Provide the (X, Y) coordinate of the cell's center where the given text is located.  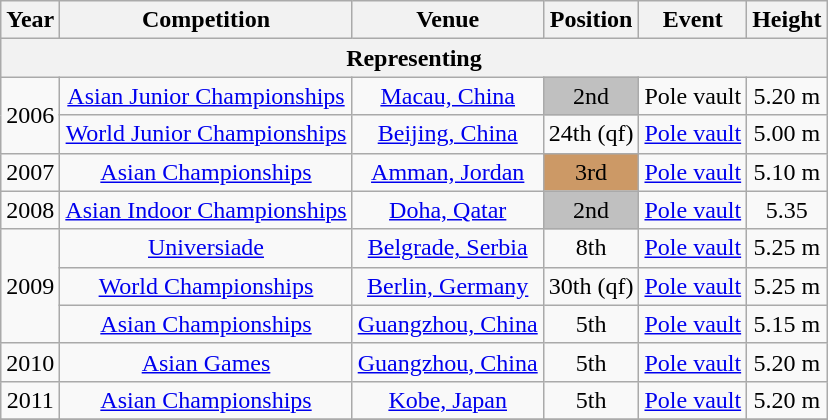
Asian Games (206, 362)
Event (693, 20)
5.15 m (787, 324)
Position (591, 20)
Universiade (206, 248)
Representing (414, 58)
2011 (30, 400)
5.10 m (787, 172)
2007 (30, 172)
Berlin, Germany (448, 286)
Year (30, 20)
Competition (206, 20)
Height (787, 20)
5.00 m (787, 134)
Kobe, Japan (448, 400)
Macau, China (448, 96)
2010 (30, 362)
Amman, Jordan (448, 172)
Doha, Qatar (448, 210)
Venue (448, 20)
Belgrade, Serbia (448, 248)
2009 (30, 286)
30th (qf) (591, 286)
Asian Indoor Championships (206, 210)
24th (qf) (591, 134)
3rd (591, 172)
2006 (30, 115)
5.35 (787, 210)
World Championships (206, 286)
2008 (30, 210)
Asian Junior Championships (206, 96)
8th (591, 248)
World Junior Championships (206, 134)
Beijing, China (448, 134)
